Detect which cell encompasses the target text, then output its [X, Y] center coordinate. 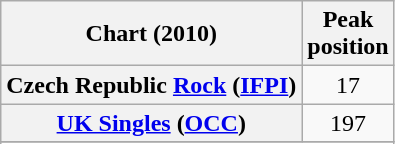
Czech Republic Rock (IFPI) [152, 85]
17 [348, 85]
UK Singles (OCC) [152, 123]
Chart (2010) [152, 34]
197 [348, 123]
Peakposition [348, 34]
